Determine the (X, Y) coordinate at the center of the cell enclosing the given text.  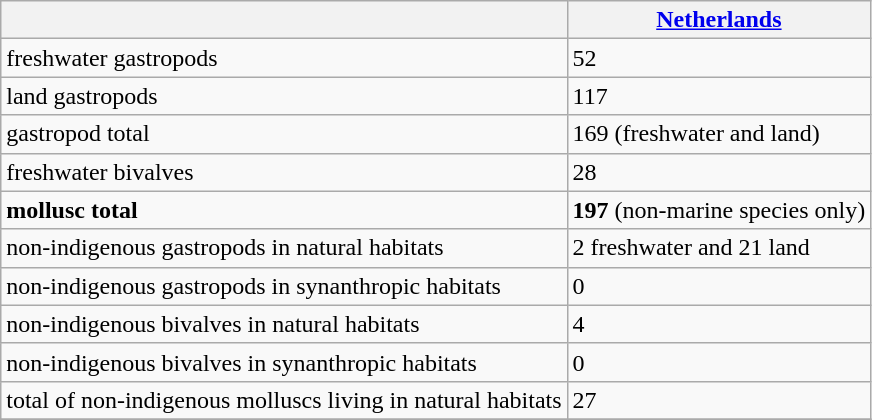
197 (non-marine species only) (719, 210)
freshwater bivalves (284, 172)
28 (719, 172)
117 (719, 96)
freshwater gastropods (284, 58)
169 (freshwater and land) (719, 134)
mollusc total (284, 210)
non-indigenous bivalves in natural habitats (284, 324)
land gastropods (284, 96)
52 (719, 58)
non-indigenous gastropods in synanthropic habitats (284, 286)
27 (719, 400)
non-indigenous bivalves in synanthropic habitats (284, 362)
4 (719, 324)
2 freshwater and 21 land (719, 248)
gastropod total (284, 134)
Netherlands (719, 20)
non-indigenous gastropods in natural habitats (284, 248)
total of non-indigenous molluscs living in natural habitats (284, 400)
